Identify which cell holds the provided text, then report its [x, y] central coordinate. 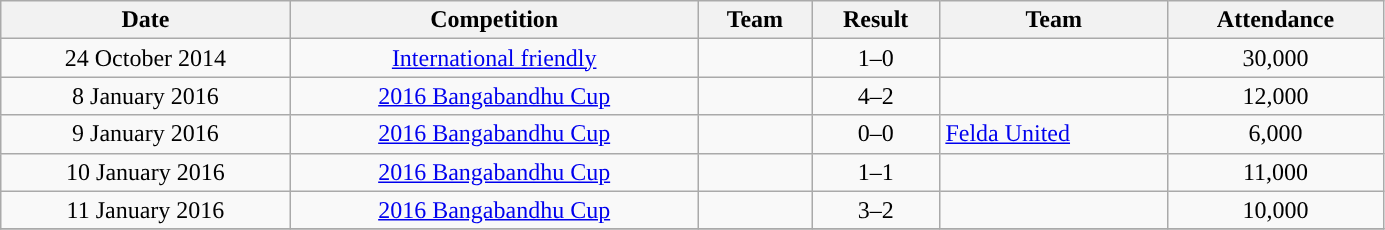
Felda United [1054, 134]
Result [876, 20]
11 January 2016 [146, 210]
Date [146, 20]
10 January 2016 [146, 172]
11,000 [1276, 172]
1–0 [876, 58]
3–2 [876, 210]
30,000 [1276, 58]
12,000 [1276, 96]
8 January 2016 [146, 96]
Competition [494, 20]
Attendance [1276, 20]
4–2 [876, 96]
10,000 [1276, 210]
1–1 [876, 172]
International friendly [494, 58]
0–0 [876, 134]
9 January 2016 [146, 134]
24 October 2014 [146, 58]
6,000 [1276, 134]
